Search for the cell housing the specified text and yield its (x, y) center coordinate. 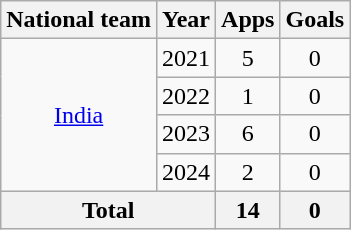
2024 (186, 172)
National team (79, 20)
Year (186, 20)
India (79, 115)
6 (248, 134)
1 (248, 96)
Total (108, 210)
2 (248, 172)
Apps (248, 20)
14 (248, 210)
2023 (186, 134)
2021 (186, 58)
5 (248, 58)
2022 (186, 96)
Goals (315, 20)
